Locate the cell with the specified text and output its [X, Y] center coordinate. 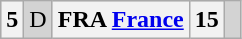
15 [206, 20]
D [38, 20]
5 [12, 20]
FRA France [120, 20]
